Identify which cell holds the provided text, then report its [x, y] central coordinate. 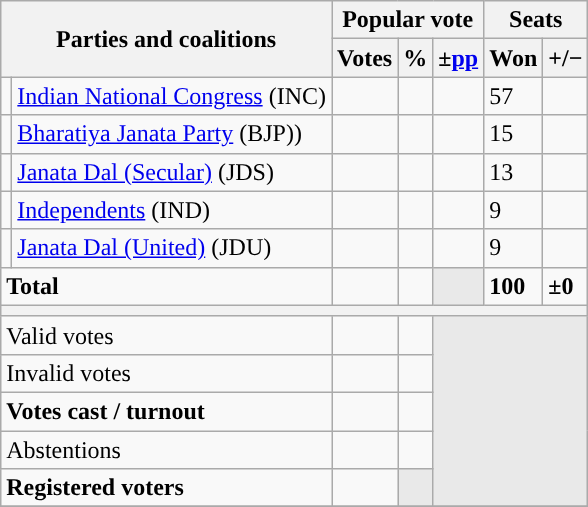
Janata Dal (Secular) (JDS) [172, 172]
100 [514, 286]
Won [514, 58]
57 [514, 96]
Abstentions [166, 449]
±0 [566, 286]
Parties and coalitions [166, 39]
Janata Dal (United) (JDU) [172, 248]
±pp [458, 58]
Popular vote [408, 20]
Registered voters [166, 488]
Invalid votes [166, 373]
Votes cast / turnout [166, 411]
13 [514, 172]
Bharatiya Janata Party (BJP)) [172, 134]
+/− [566, 58]
Votes [365, 58]
% [416, 58]
Seats [536, 20]
15 [514, 134]
Indian National Congress (INC) [172, 96]
Independents (IND) [172, 210]
Total [166, 286]
Valid votes [166, 335]
